Return [x, y] of the center of cell containing provided text 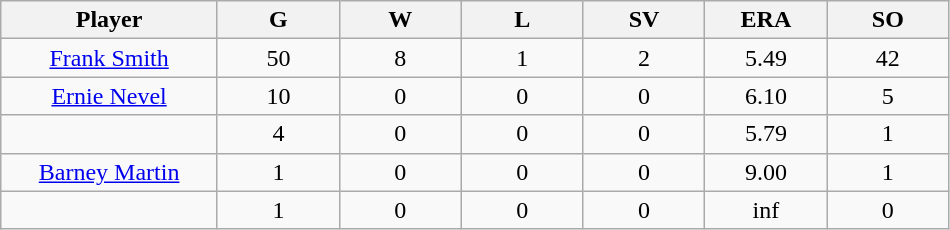
8 [400, 58]
ERA [766, 20]
5 [888, 96]
SV [644, 20]
Barney Martin [110, 172]
50 [278, 58]
5.49 [766, 58]
9.00 [766, 172]
W [400, 20]
Player [110, 20]
5.79 [766, 134]
L [522, 20]
2 [644, 58]
Ernie Nevel [110, 96]
Frank Smith [110, 58]
4 [278, 134]
inf [766, 210]
6.10 [766, 96]
10 [278, 96]
SO [888, 20]
42 [888, 58]
G [278, 20]
